Detect which cell encompasses the target text, then output its (X, Y) center coordinate. 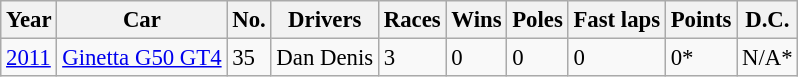
2011 (29, 58)
Ginetta G50 GT4 (142, 58)
Points (700, 20)
Year (29, 20)
Poles (538, 20)
D.C. (768, 20)
0* (700, 58)
35 (249, 58)
Dan Denis (324, 58)
3 (412, 58)
N/A* (768, 58)
Races (412, 20)
Drivers (324, 20)
No. (249, 20)
Wins (476, 20)
Car (142, 20)
Fast laps (616, 20)
